Capture the cell that displays the provided text and extract its (x, y) central coordinate. 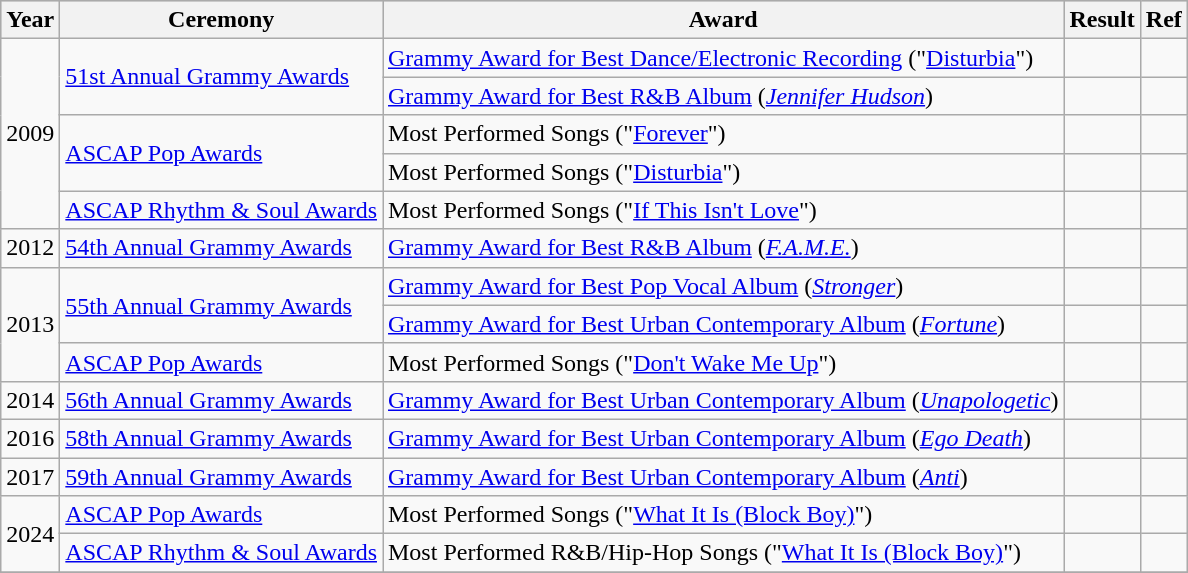
Grammy Award for Best R&B Album (F.A.M.E.) (722, 248)
55th Annual Grammy Awards (222, 305)
2009 (30, 134)
Most Performed Songs ("If This Isn't Love") (722, 210)
Grammy Award for Best R&B Album (Jennifer Hudson) (722, 96)
2017 (30, 477)
2012 (30, 248)
Most Performed Songs ("Disturbia") (722, 172)
Grammy Award for Best Urban Contemporary Album (Anti) (722, 477)
Most Performed Songs ("What It Is (Block Boy)") (722, 515)
2014 (30, 400)
Ceremony (222, 20)
Result (1102, 20)
Grammy Award for Best Dance/Electronic Recording ("Disturbia") (722, 58)
Most Performed R&B/Hip-Hop Songs ("What It Is (Block Boy)") (722, 553)
2016 (30, 438)
Ref (1164, 20)
Most Performed Songs ("Forever") (722, 134)
Grammy Award for Best Urban Contemporary Album (Fortune) (722, 324)
56th Annual Grammy Awards (222, 400)
51st Annual Grammy Awards (222, 77)
Grammy Award for Best Urban Contemporary Album (Unapologetic) (722, 400)
54th Annual Grammy Awards (222, 248)
Most Performed Songs ("Don't Wake Me Up") (722, 362)
2013 (30, 324)
58th Annual Grammy Awards (222, 438)
Award (722, 20)
2024 (30, 534)
Grammy Award for Best Pop Vocal Album (Stronger) (722, 286)
Year (30, 20)
Grammy Award for Best Urban Contemporary Album (Ego Death) (722, 438)
59th Annual Grammy Awards (222, 477)
